For the text-containing cell, return its midpoint in (x, y) coordinate format. 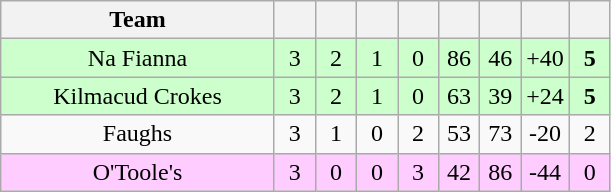
Kilmacud Crokes (138, 96)
53 (460, 134)
63 (460, 96)
46 (500, 58)
Faughs (138, 134)
Na Fianna (138, 58)
-44 (546, 172)
-20 (546, 134)
O'Toole's (138, 172)
73 (500, 134)
39 (500, 96)
Team (138, 20)
+24 (546, 96)
+40 (546, 58)
42 (460, 172)
